Identify which cell holds the provided text, then report its [x, y] central coordinate. 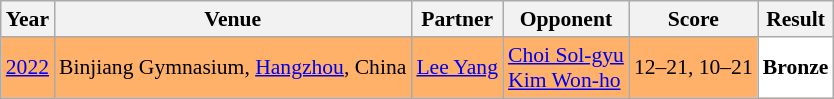
Choi Sol-gyu Kim Won-ho [566, 68]
Result [796, 19]
Lee Yang [457, 68]
12–21, 10–21 [694, 68]
Score [694, 19]
Year [28, 19]
Opponent [566, 19]
Venue [232, 19]
2022 [28, 68]
Binjiang Gymnasium, Hangzhou, China [232, 68]
Bronze [796, 68]
Partner [457, 19]
